For the text-containing cell, return its midpoint in [X, Y] coordinate format. 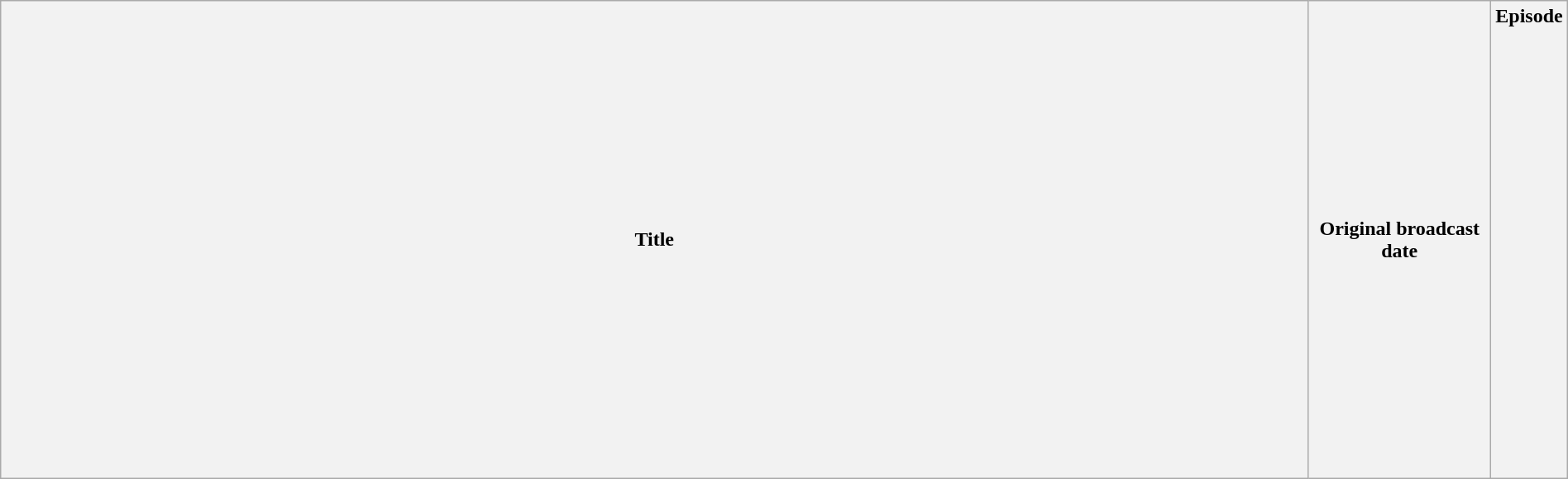
Original broadcast date [1399, 240]
Title [655, 240]
Episode [1529, 240]
